Detect which cell encompasses the target text, then output its (x, y) center coordinate. 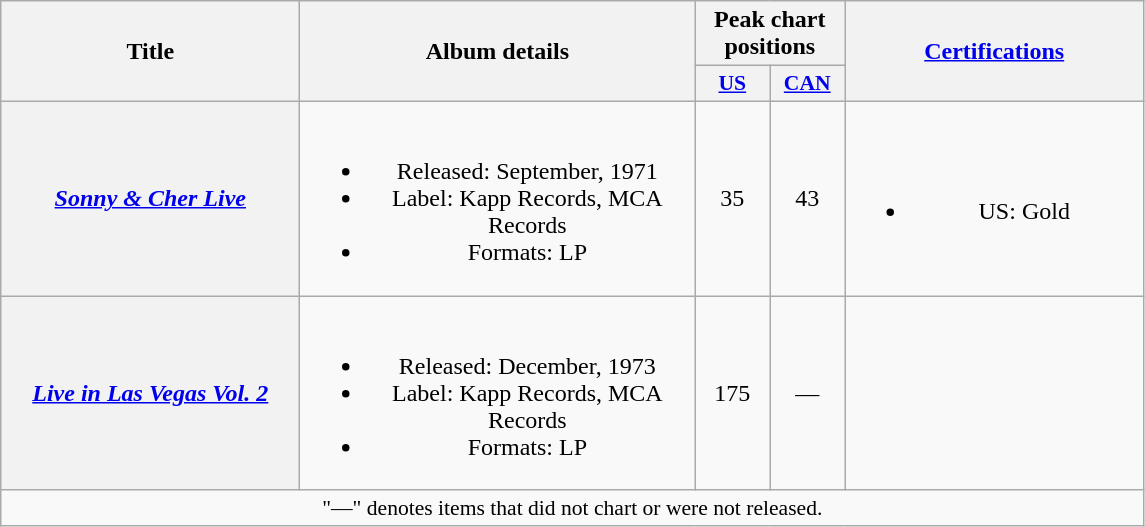
Certifications (994, 52)
43 (808, 198)
"—" denotes items that did not chart or were not released. (572, 508)
CAN (808, 84)
Peak chart positions (770, 34)
Title (150, 52)
Album details (498, 52)
175 (732, 393)
— (808, 393)
Released: December, 1973Label: Kapp Records, MCA RecordsFormats: LP (498, 393)
US (732, 84)
Sonny & Cher Live (150, 198)
35 (732, 198)
US: Gold (994, 198)
Released: September, 1971Label: Kapp Records, MCA RecordsFormats: LP (498, 198)
Live in Las Vegas Vol. 2 (150, 393)
